Provide the (x, y) coordinate of the cell's center where the given text is located.  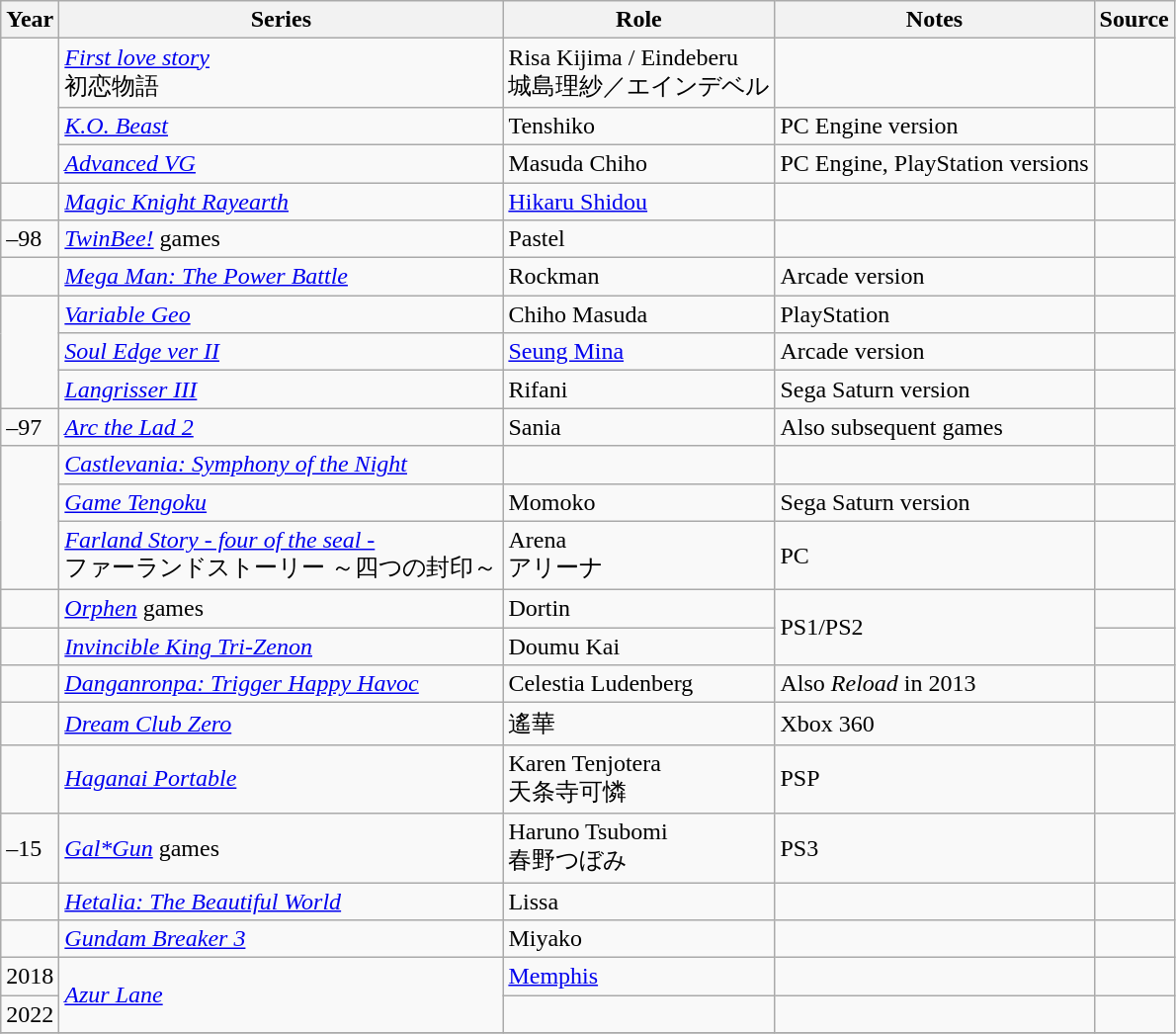
Variable Geo (281, 314)
Celestia Ludenberg (638, 684)
Advanced VG (281, 163)
PC Engine version (935, 126)
Soul Edge ver II (281, 352)
Rifani (638, 389)
Year (30, 20)
Memphis (638, 977)
Rockman (638, 277)
Lissa (638, 901)
Series (281, 20)
Dortin (638, 609)
Azur Lane (281, 995)
Sania (638, 427)
TwinBee! games (281, 239)
Pastel (638, 239)
Risa Kijima / Eindeberu城島理紗／エインデベル (638, 73)
Karen Tenjotera天条寺可憐 (638, 779)
Doumu Kai (638, 646)
Mega Man: The Power Battle (281, 277)
Farland Story - four of the seal -ファーランドストーリー ～四つの封印～ (281, 556)
Tenshiko (638, 126)
Hikaru Shidou (638, 201)
Arenaアリーナ (638, 556)
Arc the Lad 2 (281, 427)
Magic Knight Rayearth (281, 201)
Game Tengoku (281, 502)
Also subsequent games (935, 427)
Gal*Gun games (281, 848)
遙華 (638, 724)
Momoko (638, 502)
Invincible King Tri-Zenon (281, 646)
Haruno Tsubomi春野つぼみ (638, 848)
Role (638, 20)
Source (1134, 20)
2022 (30, 1014)
2018 (30, 977)
First love story初恋物語 (281, 73)
Danganronpa: Trigger Happy Havoc (281, 684)
Miyako (638, 939)
Notes (935, 20)
–98 (30, 239)
–15 (30, 848)
PlayStation (935, 314)
PC (935, 556)
Haganai Portable (281, 779)
Orphen games (281, 609)
Seung Mina (638, 352)
PS1/PS2 (935, 628)
PC Engine, PlayStation versions (935, 163)
Langrisser III (281, 389)
PSP (935, 779)
Masuda Chiho (638, 163)
Dream Club Zero (281, 724)
Also Reload in 2013 (935, 684)
–97 (30, 427)
K.O. Beast (281, 126)
Chiho Masuda (638, 314)
Xbox 360 (935, 724)
Gundam Breaker 3 (281, 939)
Hetalia: The Beautiful World (281, 901)
PS3 (935, 848)
Castlevania: Symphony of the Night (281, 465)
